Scan for the cell matching the given text and deliver its (X, Y) coordinate at center. 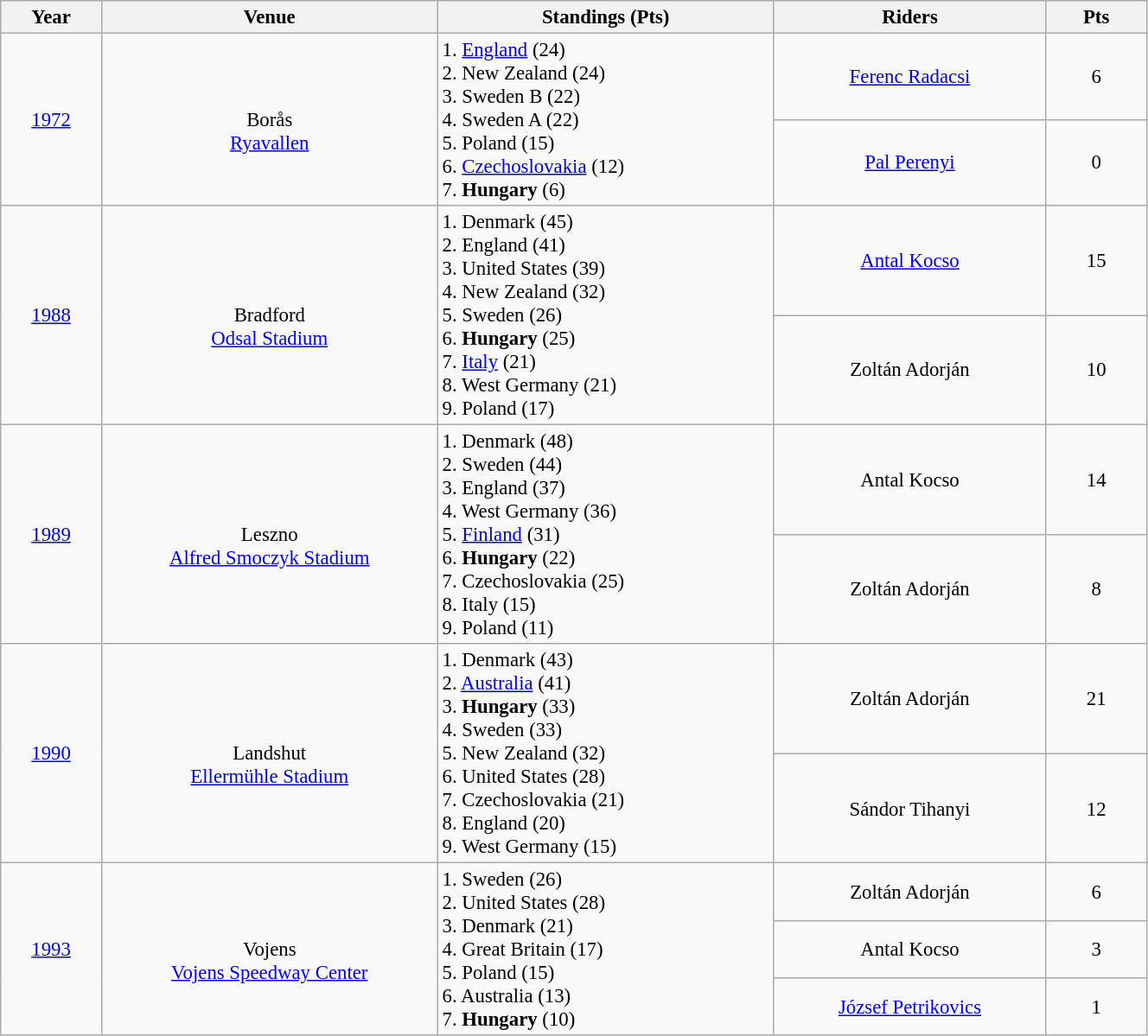
3 (1096, 949)
1 (1096, 1007)
21 (1096, 698)
Sándor Tihanyi (909, 809)
Standings (Pts) (605, 17)
Year (52, 17)
1993 (52, 950)
Pal Perenyi (909, 162)
1. Denmark (45)2. England (41) 3. United States (39)4. New Zealand (32) 5. Sweden (26)6. Hungary (25)7. Italy (21)8. West Germany (21)9. Poland (17) (605, 315)
1988 (52, 315)
Pts (1096, 17)
BoråsRyavallen (270, 120)
1989 (52, 535)
1. England (24)2. New Zealand (24) 3. Sweden B (22)4. Sweden A (22)5. Poland (15)6. Czechoslovakia (12)7. Hungary (6) (605, 120)
József Petrikovics (909, 1007)
Venue (270, 17)
14 (1096, 480)
LandshutEllermühle Stadium (270, 753)
10 (1096, 370)
LesznoAlfred Smoczyk Stadium (270, 535)
8 (1096, 589)
1. Denmark (48)2. Sweden (44) 3. England (37)4. West Germany (36) 5. Finland (31)6. Hungary (22)7. Czechoslovakia (25)8. Italy (15)9. Poland (11) (605, 535)
BradfordOdsal Stadium (270, 315)
1972 (52, 120)
1. Sweden (26)2. United States (28)3. Denmark (21)4. Great Britain (17)5. Poland (15)6. Australia (13)7. Hungary (10) (605, 950)
Riders (909, 17)
15 (1096, 261)
1990 (52, 753)
0 (1096, 162)
12 (1096, 809)
Ferenc Radacsi (909, 77)
VojensVojens Speedway Center (270, 950)
